Pinpoint the cell where the given text exists, returning its [X, Y] midpoint coordinate. 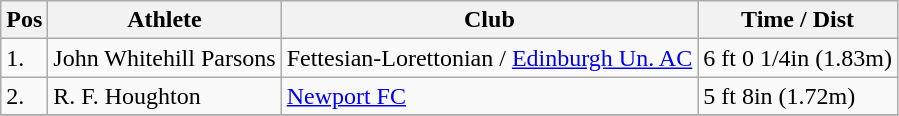
5 ft 8in (1.72m) [798, 96]
1. [24, 58]
Club [490, 20]
Pos [24, 20]
John Whitehill Parsons [164, 58]
Fettesian-Lorettonian / Edinburgh Un. AC [490, 58]
Newport FC [490, 96]
Time / Dist [798, 20]
2. [24, 96]
Athlete [164, 20]
R. F. Houghton [164, 96]
6 ft 0 1/4in (1.83m) [798, 58]
